Pinpoint the cell where the given text exists, returning its (x, y) midpoint coordinate. 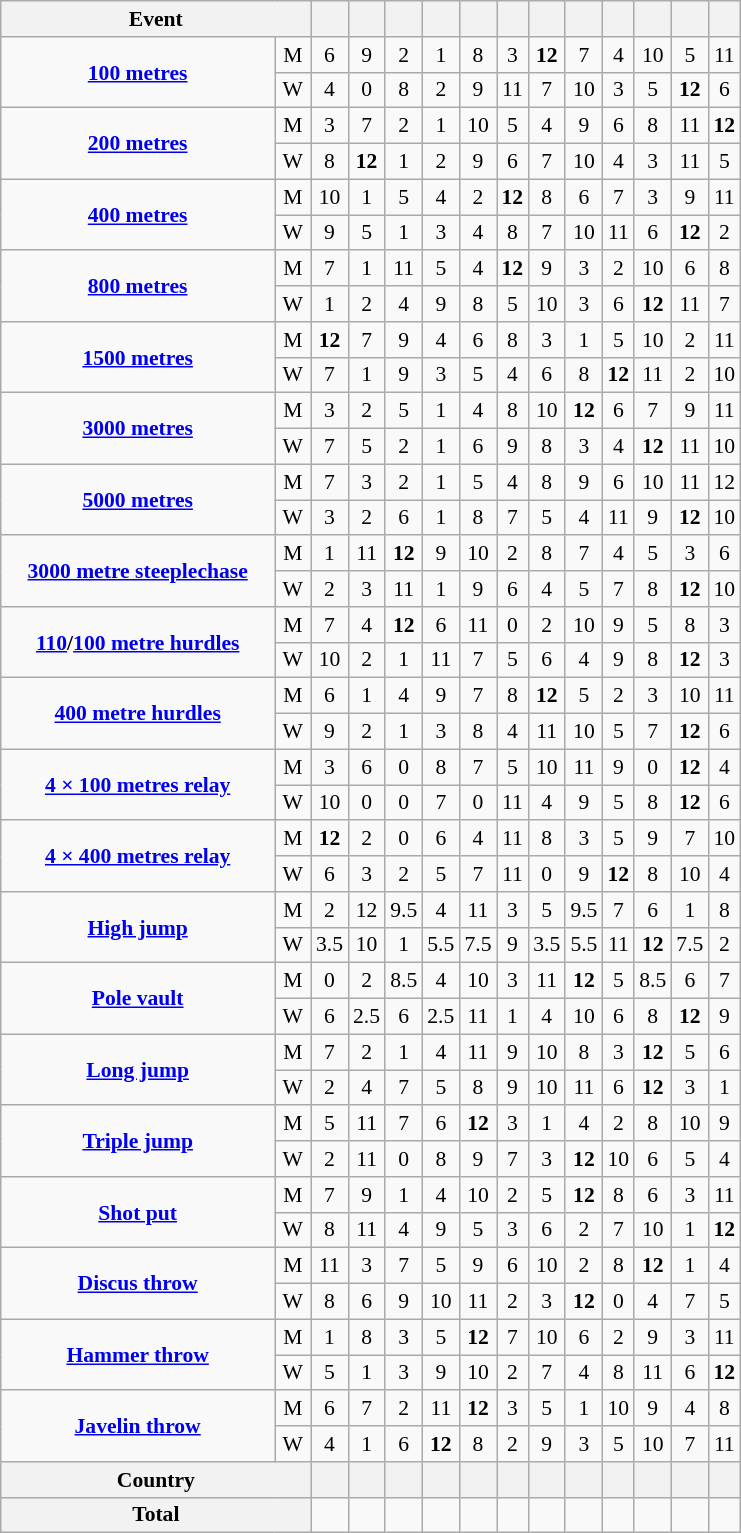
Long jump (138, 1070)
Country (156, 1480)
Discus throw (138, 1284)
Shot put (138, 1212)
110/100 metre hurdles (138, 642)
High jump (138, 928)
4 × 100 metres relay (138, 784)
Triple jump (138, 1142)
3000 metre steeplechase (138, 572)
4 × 400 metres relay (138, 856)
Event (156, 19)
Hammer throw (138, 1354)
1500 metres (138, 358)
800 metres (138, 286)
400 metres (138, 214)
400 metre hurdles (138, 714)
Javelin throw (138, 1426)
Pole vault (138, 998)
Total (156, 1515)
100 metres (138, 72)
5000 metres (138, 500)
3000 metres (138, 428)
200 metres (138, 144)
